Pinpoint the cell where the given text exists, returning its (x, y) midpoint coordinate. 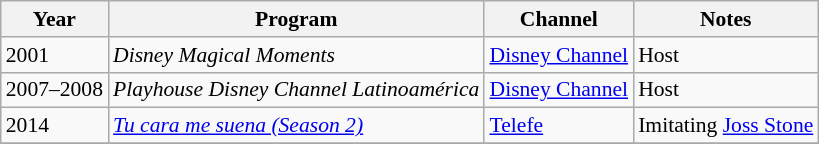
2007–2008 (54, 90)
2014 (54, 126)
Telefe (558, 126)
Playhouse Disney Channel Latinoamérica (296, 90)
Program (296, 19)
Disney Magical Moments (296, 55)
Imitating Joss Stone (726, 126)
Channel (558, 19)
2001 (54, 55)
Notes (726, 19)
Year (54, 19)
Tu cara me suena (Season 2) (296, 126)
